Detect which cell encompasses the target text, then output its [X, Y] center coordinate. 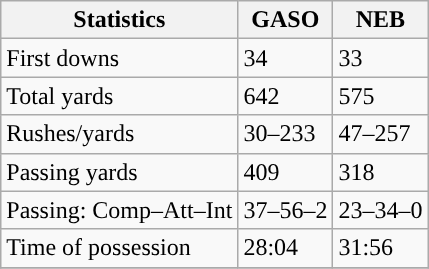
23–34–0 [380, 210]
Passing yards [120, 172]
First downs [120, 58]
28:04 [286, 248]
409 [286, 172]
575 [380, 96]
318 [380, 172]
30–233 [286, 134]
Passing: Comp–Att–Int [120, 210]
NEB [380, 20]
GASO [286, 20]
47–257 [380, 134]
Statistics [120, 20]
Rushes/yards [120, 134]
33 [380, 58]
Total yards [120, 96]
37–56–2 [286, 210]
34 [286, 58]
31:56 [380, 248]
642 [286, 96]
Time of possession [120, 248]
